Find where the given text appears and provide that cell's center as [X, Y] coordinate. 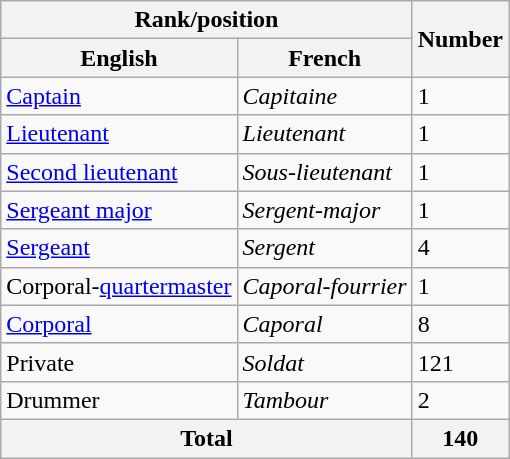
Caporal [324, 324]
English [119, 58]
Corporal [119, 324]
8 [460, 324]
Sergent-major [324, 210]
Sergeant major [119, 210]
2 [460, 400]
121 [460, 362]
Soldat [324, 362]
Rank/position [206, 20]
Sergent [324, 248]
Number [460, 39]
Captain [119, 96]
Second lieutenant [119, 172]
4 [460, 248]
Caporal-fourrier [324, 286]
Total [206, 438]
Corporal-quartermaster [119, 286]
Sergeant [119, 248]
Drummer [119, 400]
French [324, 58]
Sous-lieutenant [324, 172]
140 [460, 438]
Capitaine [324, 96]
Private [119, 362]
Tambour [324, 400]
